Return the (X, Y) coordinate for the center point of the cell that contains the specified text.  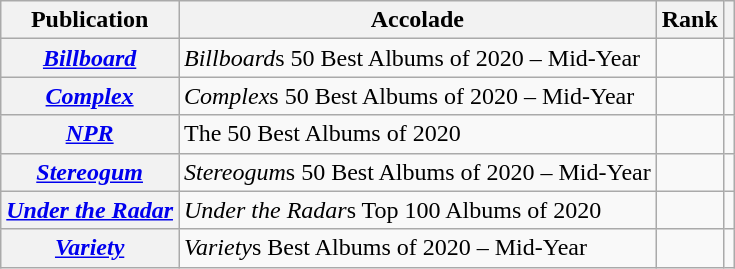
Under the Radar (90, 210)
Variety (90, 248)
Complexs 50 Best Albums of 2020 – Mid-Year (417, 96)
Publication (90, 20)
Accolade (417, 20)
Stereogums 50 Best Albums of 2020 – Mid-Year (417, 172)
Varietys Best Albums of 2020 – Mid-Year (417, 248)
Under the Radars Top 100 Albums of 2020 (417, 210)
Billboard (90, 58)
The 50 Best Albums of 2020 (417, 134)
Rank (690, 20)
Complex (90, 96)
NPR (90, 134)
Stereogum (90, 172)
Billboards 50 Best Albums of 2020 – Mid-Year (417, 58)
